For the text-containing cell, return its midpoint in [X, Y] coordinate format. 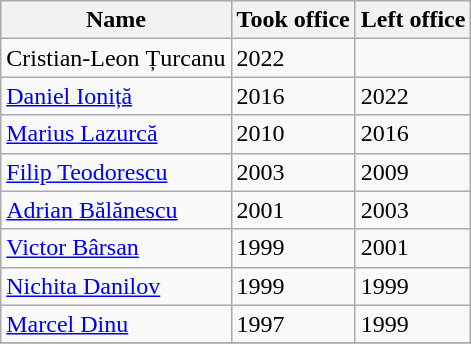
Cristian-Leon Țurcanu [116, 58]
Took office [293, 20]
Marius Lazurcă [116, 134]
1997 [293, 324]
Name [116, 20]
Victor Bârsan [116, 248]
Filip Teodorescu [116, 172]
Daniel Ioniță [116, 96]
2009 [413, 172]
Marcel Dinu [116, 324]
2010 [293, 134]
Nichita Danilov [116, 286]
Adrian Bălănescu [116, 210]
Left office [413, 20]
